Output the (X, Y) coordinate of the center of the cell containing the given text.  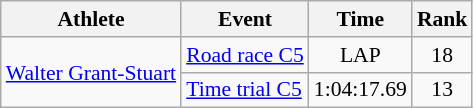
Road race C5 (245, 55)
Event (245, 19)
18 (442, 55)
Time trial C5 (245, 90)
Time (360, 19)
13 (442, 90)
LAP (360, 55)
1:04:17.69 (360, 90)
Athlete (91, 19)
Walter Grant-Stuart (91, 72)
Rank (442, 19)
